Output the (X, Y) coordinate of the center of the cell containing the given text.  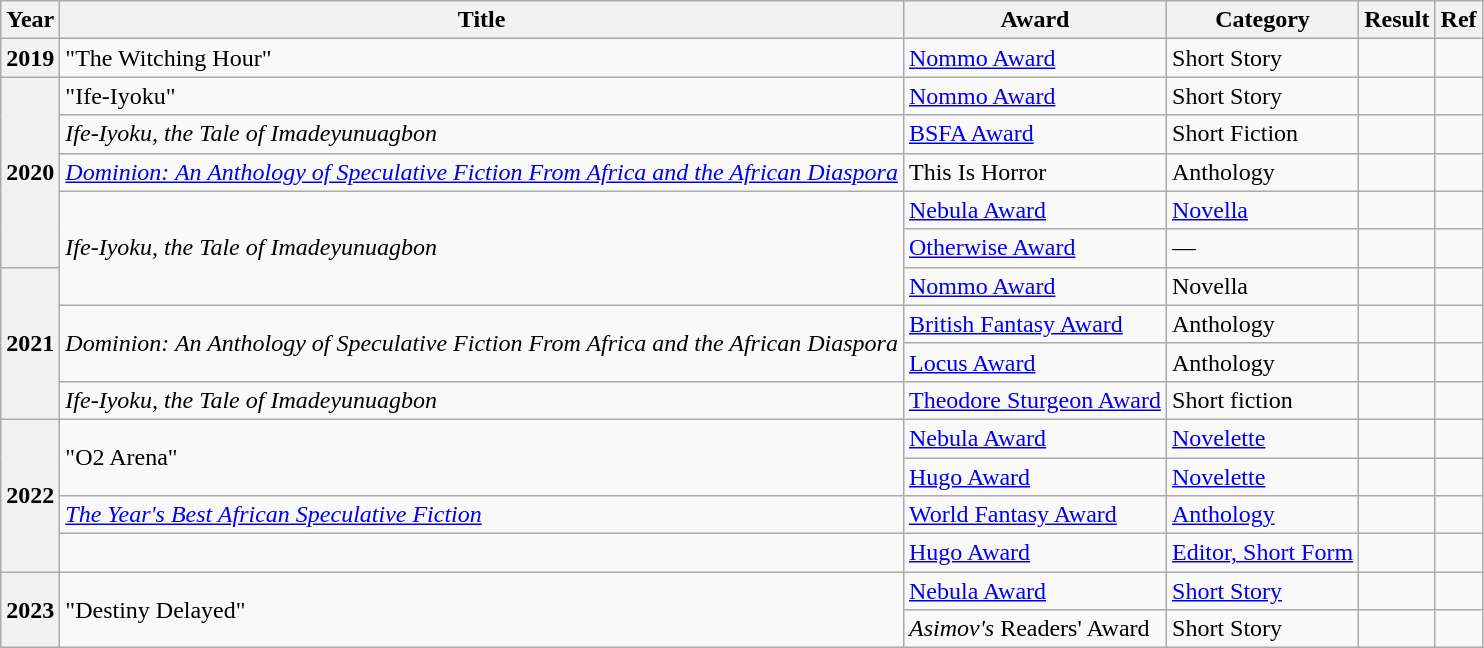
"Destiny Delayed" (482, 610)
The Year's Best African Speculative Fiction (482, 515)
Editor, Short Form (1263, 553)
2021 (30, 343)
"O2 Arena" (482, 457)
"The Witching Hour" (482, 58)
"Ife-Iyoku" (482, 96)
Year (30, 20)
Theodore Sturgeon Award (1034, 400)
BSFA Award (1034, 134)
This Is Horror (1034, 172)
Category (1263, 20)
Title (482, 20)
Locus Award (1034, 362)
Short Fiction (1263, 134)
Short fiction (1263, 400)
— (1263, 248)
Asimov's Readers' Award (1034, 629)
2019 (30, 58)
2022 (30, 495)
British Fantasy Award (1034, 324)
2020 (30, 172)
2023 (30, 610)
Award (1034, 20)
Otherwise Award (1034, 248)
Result (1397, 20)
World Fantasy Award (1034, 515)
Ref (1458, 20)
